For the text-containing cell, return its midpoint in (X, Y) coordinate format. 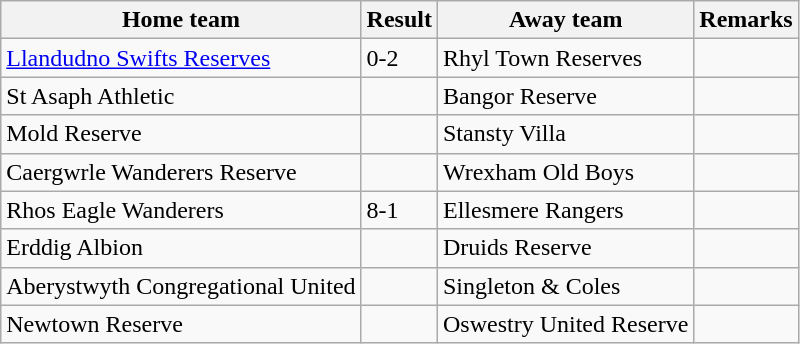
Rhos Eagle Wanderers (181, 210)
Erddig Albion (181, 248)
Newtown Reserve (181, 324)
Aberystwyth Congregational United (181, 286)
Wrexham Old Boys (565, 172)
Result (399, 20)
St Asaph Athletic (181, 96)
Oswestry United Reserve (565, 324)
Home team (181, 20)
Stansty Villa (565, 134)
Ellesmere Rangers (565, 210)
8-1 (399, 210)
Singleton & Coles (565, 286)
0-2 (399, 58)
Rhyl Town Reserves (565, 58)
Druids Reserve (565, 248)
Llandudno Swifts Reserves (181, 58)
Bangor Reserve (565, 96)
Mold Reserve (181, 134)
Caergwrle Wanderers Reserve (181, 172)
Away team (565, 20)
Remarks (746, 20)
